Find where the given text appears and provide that cell's center as (x, y) coordinate. 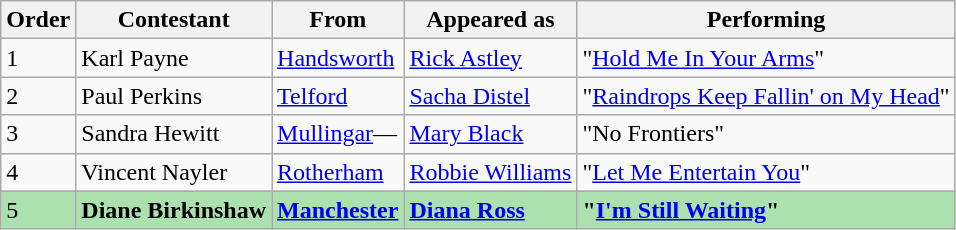
Mullingar— (338, 134)
Vincent Nayler (174, 172)
Manchester (338, 210)
Telford (338, 96)
"Raindrops Keep Fallin' on My Head" (766, 96)
Appeared as (490, 20)
Handsworth (338, 58)
Karl Payne (174, 58)
Rotherham (338, 172)
Sacha Distel (490, 96)
"I'm Still Waiting" (766, 210)
Contestant (174, 20)
1 (38, 58)
"Hold Me In Your Arms" (766, 58)
Diane Birkinshaw (174, 210)
2 (38, 96)
Mary Black (490, 134)
"No Frontiers" (766, 134)
Sandra Hewitt (174, 134)
Order (38, 20)
Paul Perkins (174, 96)
"Let Me Entertain You" (766, 172)
Performing (766, 20)
Rick Astley (490, 58)
3 (38, 134)
5 (38, 210)
Robbie Williams (490, 172)
4 (38, 172)
Diana Ross (490, 210)
From (338, 20)
